Pinpoint the cell where the given text exists, returning its [X, Y] midpoint coordinate. 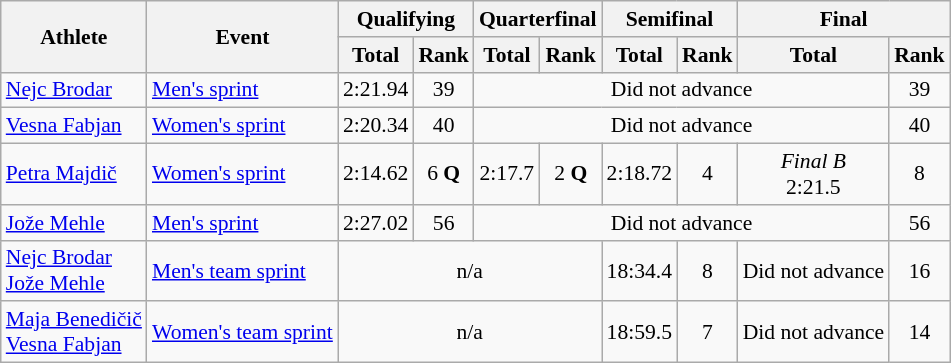
2:18.72 [640, 174]
2:20.34 [376, 126]
Nejc BrodarJože Mehle [74, 270]
Vesna Fabjan [74, 126]
2:27.02 [376, 223]
Qualifying [406, 19]
Event [242, 36]
2 Q [571, 174]
Jože Mehle [74, 223]
Maja BenedičičVesna Fabjan [74, 332]
Women's team sprint [242, 332]
7 [708, 332]
2:17.7 [507, 174]
Semifinal [670, 19]
18:59.5 [640, 332]
Quarterfinal [538, 19]
14 [920, 332]
6 Q [444, 174]
Men's team sprint [242, 270]
2:21.94 [376, 90]
2:14.62 [376, 174]
Nejc Brodar [74, 90]
4 [708, 174]
16 [920, 270]
18:34.4 [640, 270]
Final B2:21.5 [814, 174]
Athlete [74, 36]
Petra Majdič [74, 174]
Final [844, 19]
